Capture the cell that displays the provided text and extract its [X, Y] central coordinate. 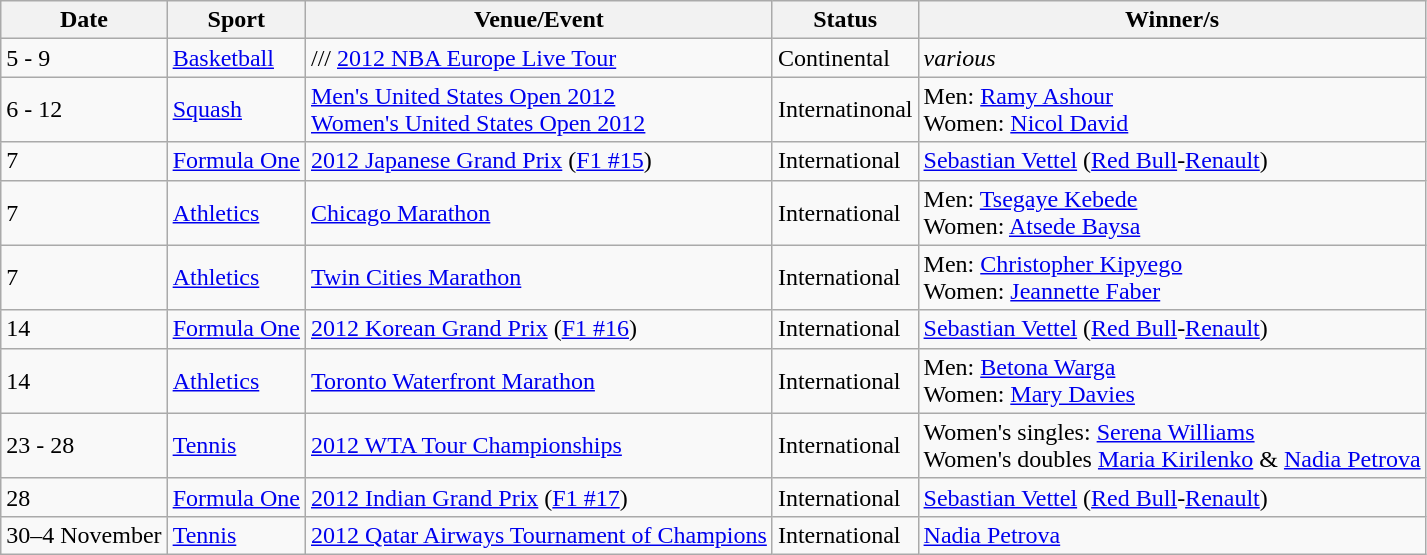
2012 Qatar Airways Tournament of Champions [538, 535]
Sport [236, 20]
Twin Cities Marathon [538, 278]
2012 Korean Grand Prix (F1 #16) [538, 329]
2012 Japanese Grand Prix (F1 #15) [538, 161]
28 [84, 497]
Toronto Waterfront Marathon [538, 380]
2012 Indian Grand Prix (F1 #17) [538, 497]
Date [84, 20]
Venue/Event [538, 20]
Men: Ramy Ashour Women: Nicol David [1172, 110]
Men's United States Open 2012 Women's United States Open 2012 [538, 110]
5 - 9 [84, 58]
Squash [236, 110]
Men: Betona Warga Women: Mary Davies [1172, 380]
Winner/s [1172, 20]
Continental [845, 58]
30–4 November [84, 535]
2012 WTA Tour Championships [538, 446]
Men: Tsegaye KebedeWomen: Atsede Baysa [1172, 212]
Chicago Marathon [538, 212]
23 - 28 [84, 446]
Status [845, 20]
Basketball [236, 58]
Men: Christopher KipyegoWomen: Jeannette Faber [1172, 278]
6 - 12 [84, 110]
various [1172, 58]
Women's singles: Serena WilliamsWomen's doubles Maria Kirilenko & Nadia Petrova [1172, 446]
Internatinonal [845, 110]
/// 2012 NBA Europe Live Tour [538, 58]
Nadia Petrova [1172, 535]
